Identify which cell holds the provided text, then report its [X, Y] central coordinate. 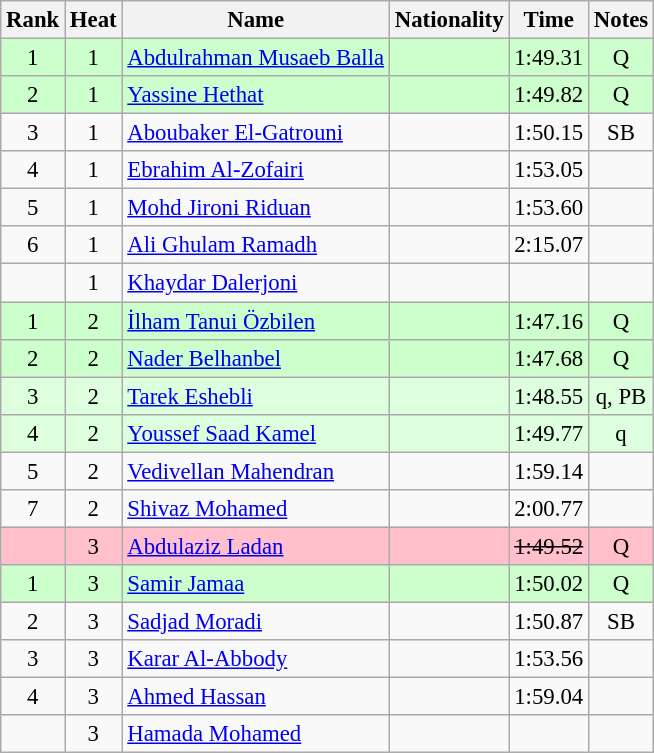
Sadjad Moradi [256, 621]
1:59.04 [549, 697]
1:49.82 [549, 95]
Vedivellan Mahendran [256, 471]
1:53.56 [549, 659]
7 [33, 509]
1:47.16 [549, 321]
Ebrahim Al-Zofairi [256, 170]
Shivaz Mohamed [256, 509]
1:49.52 [549, 546]
Rank [33, 20]
1:49.31 [549, 58]
Time [549, 20]
q, PB [620, 396]
1:53.60 [549, 208]
1:50.02 [549, 584]
Abdulaziz Ladan [256, 546]
Nationality [448, 20]
Heat [94, 20]
Name [256, 20]
Notes [620, 20]
Khaydar Dalerjoni [256, 283]
1:47.68 [549, 358]
Youssef Saad Kamel [256, 433]
Aboubaker El-Gatrouni [256, 133]
q [620, 433]
2:15.07 [549, 245]
Samir Jamaa [256, 584]
Yassine Hethat [256, 95]
1:50.87 [549, 621]
İlham Tanui Özbilen [256, 321]
Abdulrahman Musaeb Balla [256, 58]
Ali Ghulam Ramadh [256, 245]
1:48.55 [549, 396]
Hamada Mohamed [256, 734]
1:49.77 [549, 433]
2:00.77 [549, 509]
Karar Al-Abbody [256, 659]
1:53.05 [549, 170]
Ahmed Hassan [256, 697]
6 [33, 245]
Tarek Eshebli [256, 396]
1:50.15 [549, 133]
1:59.14 [549, 471]
Nader Belhanbel [256, 358]
Mohd Jironi Riduan [256, 208]
